From the cell containing the given text, extract its center point as [X, Y] coordinate. 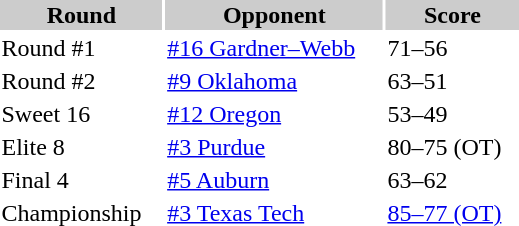
63–62 [452, 180]
Sweet 16 [82, 114]
Round [82, 15]
#16 Gardner–Webb [274, 48]
80–75 (OT) [452, 147]
53–49 [452, 114]
Score [452, 15]
Round #2 [82, 81]
Round #1 [82, 48]
#12 Oregon [274, 114]
#9 Oklahoma [274, 81]
Opponent [274, 15]
71–56 [452, 48]
Final 4 [82, 180]
#5 Auburn [274, 180]
Elite 8 [82, 147]
#3 Purdue [274, 147]
63–51 [452, 81]
